Return [X, Y] of the center of cell containing provided text 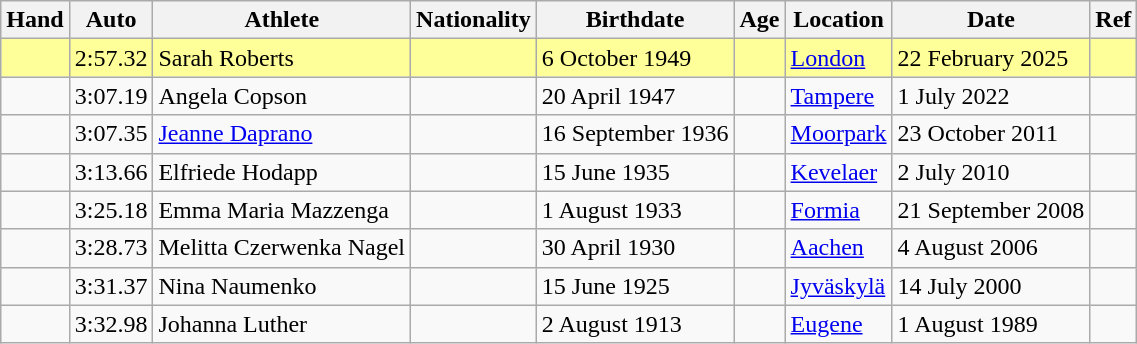
3:13.66 [111, 172]
1 August 1989 [991, 324]
3:07.35 [111, 134]
Johanna Luther [282, 324]
15 June 1935 [635, 172]
1 July 2022 [991, 96]
Melitta Czerwenka Nagel [282, 248]
Auto [111, 20]
Location [838, 20]
Sarah Roberts [282, 58]
23 October 2011 [991, 134]
Eugene [838, 324]
15 June 1925 [635, 286]
Kevelaer [838, 172]
22 February 2025 [991, 58]
Jyväskylä [838, 286]
20 April 1947 [635, 96]
Nationality [474, 20]
Emma Maria Mazzenga [282, 210]
London [838, 58]
14 July 2000 [991, 286]
6 October 1949 [635, 58]
Ref [1114, 20]
Age [760, 20]
3:28.73 [111, 248]
21 September 2008 [991, 210]
2 July 2010 [991, 172]
Angela Copson [282, 96]
4 August 2006 [991, 248]
1 August 1933 [635, 210]
Aachen [838, 248]
Hand [35, 20]
3:31.37 [111, 286]
Athlete [282, 20]
30 April 1930 [635, 248]
Tampere [838, 96]
2:57.32 [111, 58]
Formia [838, 210]
16 September 1936 [635, 134]
Birthdate [635, 20]
Nina Naumenko [282, 286]
3:32.98 [111, 324]
Elfriede Hodapp [282, 172]
Jeanne Daprano [282, 134]
3:25.18 [111, 210]
2 August 1913 [635, 324]
Date [991, 20]
3:07.19 [111, 96]
Moorpark [838, 134]
